Return (X, Y) of the center of cell containing provided text 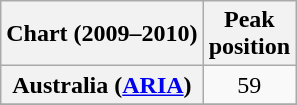
59 (249, 85)
Australia (ARIA) (102, 85)
Peakposition (249, 34)
Chart (2009–2010) (102, 34)
